Provide the (x, y) coordinate of the cell's center where the given text is located.  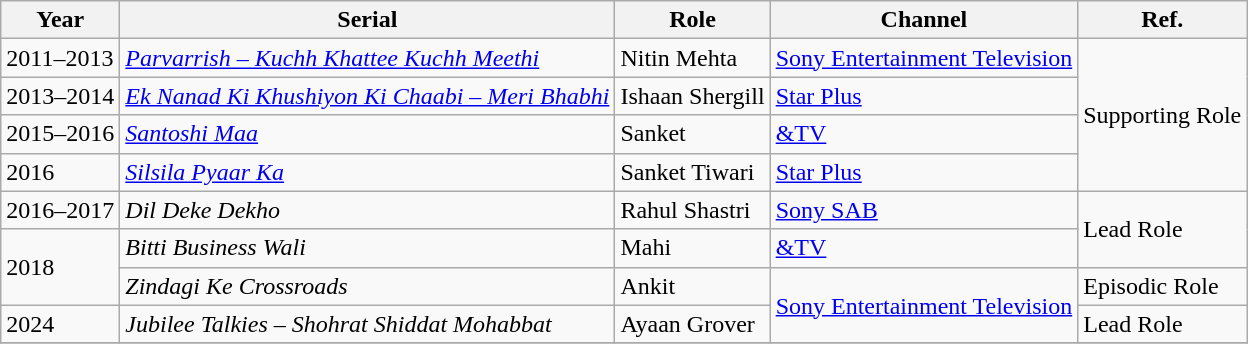
2024 (60, 324)
Serial (368, 20)
Year (60, 20)
Silsila Pyaar Ka (368, 172)
Sanket (692, 134)
Episodic Role (1162, 286)
Channel (924, 20)
Zindagi Ke Crossroads (368, 286)
Ayaan Grover (692, 324)
Ek Nanad Ki Khushiyon Ki Chaabi – Meri Bhabhi (368, 96)
Ishaan Shergill (692, 96)
2016–2017 (60, 210)
Role (692, 20)
2018 (60, 267)
Ankit (692, 286)
Rahul Shastri (692, 210)
Mahi (692, 248)
Jubilee Talkies – Shohrat Shiddat Mohabbat (368, 324)
Bitti Business Wali (368, 248)
2011–2013 (60, 58)
Parvarrish – Kuchh Khattee Kuchh Meethi (368, 58)
2016 (60, 172)
Sony SAB (924, 210)
Ref. (1162, 20)
Santoshi Maa (368, 134)
Dil Deke Dekho (368, 210)
Supporting Role (1162, 115)
2013–2014 (60, 96)
2015–2016 (60, 134)
Sanket Tiwari (692, 172)
Nitin Mehta (692, 58)
